Search for the cell housing the specified text and yield its (X, Y) center coordinate. 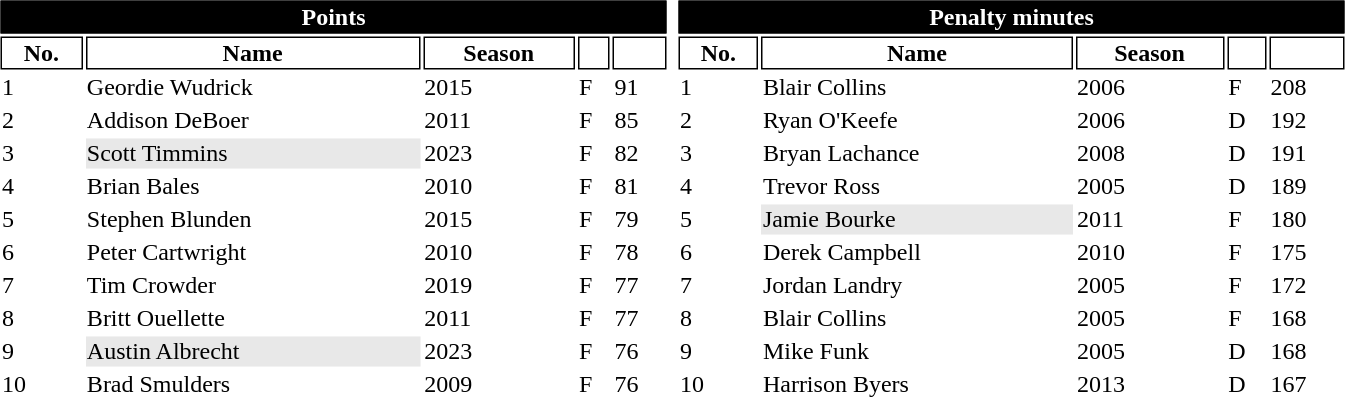
76 (640, 351)
Penalty minutes (1011, 16)
78 (640, 253)
Jordan Landry (916, 285)
191 (1306, 153)
Ryan O'Keefe (916, 121)
2008 (1150, 153)
79 (640, 219)
208 (1306, 87)
Points (333, 16)
Mike Funk (916, 351)
Derek Campbell (916, 253)
81 (640, 187)
Trevor Ross (916, 187)
Austin Albrecht (252, 351)
91 (640, 87)
189 (1306, 187)
Brian Bales (252, 187)
Tim Crowder (252, 285)
175 (1306, 253)
Bryan Lachance (916, 153)
Addison DeBoer (252, 121)
Geordie Wudrick (252, 87)
180 (1306, 219)
192 (1306, 121)
85 (640, 121)
Peter Cartwright (252, 253)
Britt Ouellette (252, 319)
Stephen Blunden (252, 219)
82 (640, 153)
2019 (499, 285)
Scott Timmins (252, 153)
172 (1306, 285)
Jamie Bourke (916, 219)
